For the text-containing cell, return its midpoint in [x, y] coordinate format. 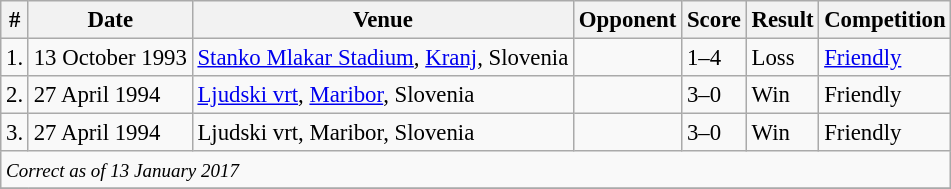
Competition [885, 20]
13 October 1993 [110, 58]
Opponent [628, 20]
Venue [382, 20]
# [15, 20]
Correct as of 13 January 2017 [476, 170]
Result [782, 20]
1. [15, 58]
Score [714, 20]
2. [15, 95]
Date [110, 20]
1–4 [714, 58]
Loss [782, 58]
Stanko Mlakar Stadium, Kranj, Slovenia [382, 58]
3. [15, 133]
